Determine the (x, y) coordinate at the center of the cell enclosing the given text.  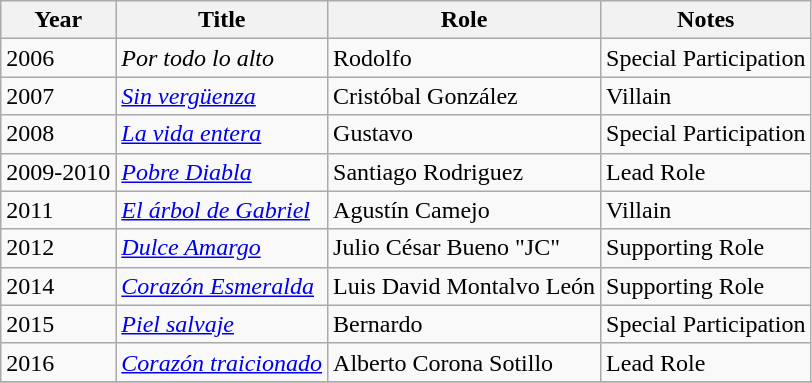
2011 (58, 210)
Sin vergüenza (222, 96)
Piel salvaje (222, 324)
Corazón Esmeralda (222, 286)
2014 (58, 286)
Dulce Amargo (222, 248)
Corazón traicionado (222, 362)
Gustavo (464, 134)
Rodolfo (464, 58)
Luis David Montalvo León (464, 286)
Bernardo (464, 324)
Cristóbal González (464, 96)
Alberto Corona Sotillo (464, 362)
2008 (58, 134)
Notes (706, 20)
2015 (58, 324)
Role (464, 20)
Julio César Bueno "JC" (464, 248)
Pobre Diabla (222, 172)
2012 (58, 248)
Title (222, 20)
2007 (58, 96)
Santiago Rodriguez (464, 172)
El árbol de Gabriel (222, 210)
2009-2010 (58, 172)
Year (58, 20)
2016 (58, 362)
Por todo lo alto (222, 58)
Agustín Camejo (464, 210)
La vida entera (222, 134)
2006 (58, 58)
